Scan for the cell matching the given text and deliver its [X, Y] coordinate at center. 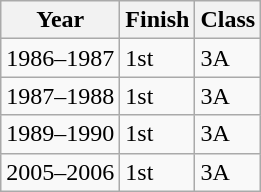
1989–1990 [60, 134]
Year [60, 20]
1986–1987 [60, 58]
1987–1988 [60, 96]
Finish [158, 20]
2005–2006 [60, 172]
Class [228, 20]
